Extract the (x, y) coordinate from the center of the cell holding the provided text.  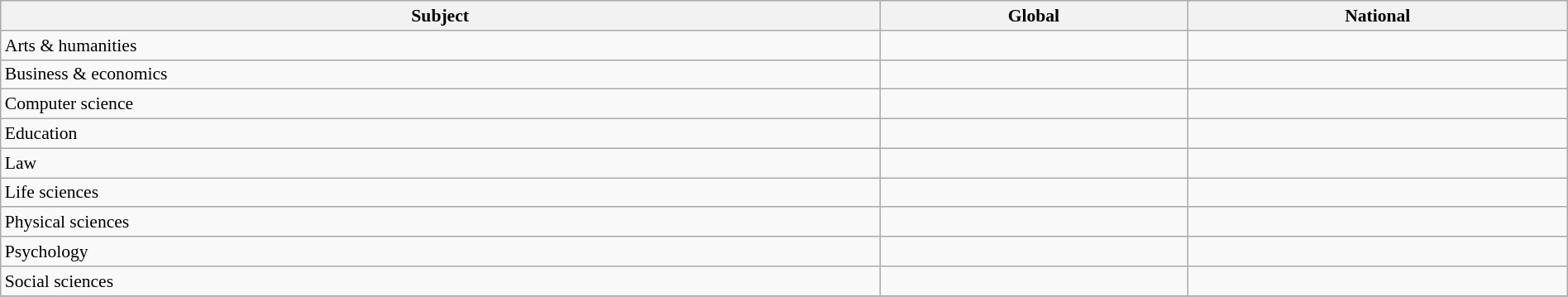
Business & economics (440, 74)
Global (1034, 16)
National (1378, 16)
Computer science (440, 104)
Life sciences (440, 193)
Law (440, 163)
Subject (440, 16)
Arts & humanities (440, 46)
Psychology (440, 251)
Education (440, 134)
Social sciences (440, 281)
Physical sciences (440, 223)
